Locate the cell with the specified text and output its (x, y) center coordinate. 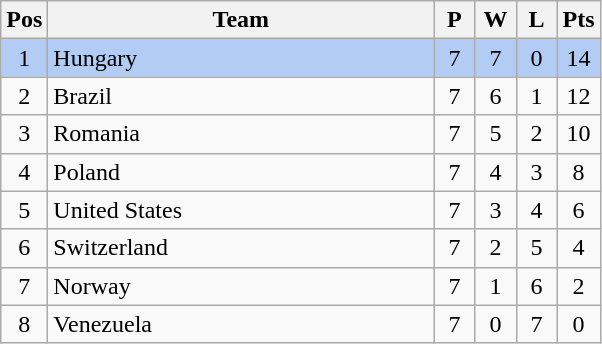
United States (241, 210)
Hungary (241, 58)
Team (241, 20)
Romania (241, 134)
10 (578, 134)
14 (578, 58)
Poland (241, 172)
Norway (241, 286)
P (454, 20)
Pos (24, 20)
Pts (578, 20)
12 (578, 96)
Switzerland (241, 248)
Venezuela (241, 324)
Brazil (241, 96)
L (536, 20)
W (496, 20)
